For the text-containing cell, return its midpoint in [X, Y] coordinate format. 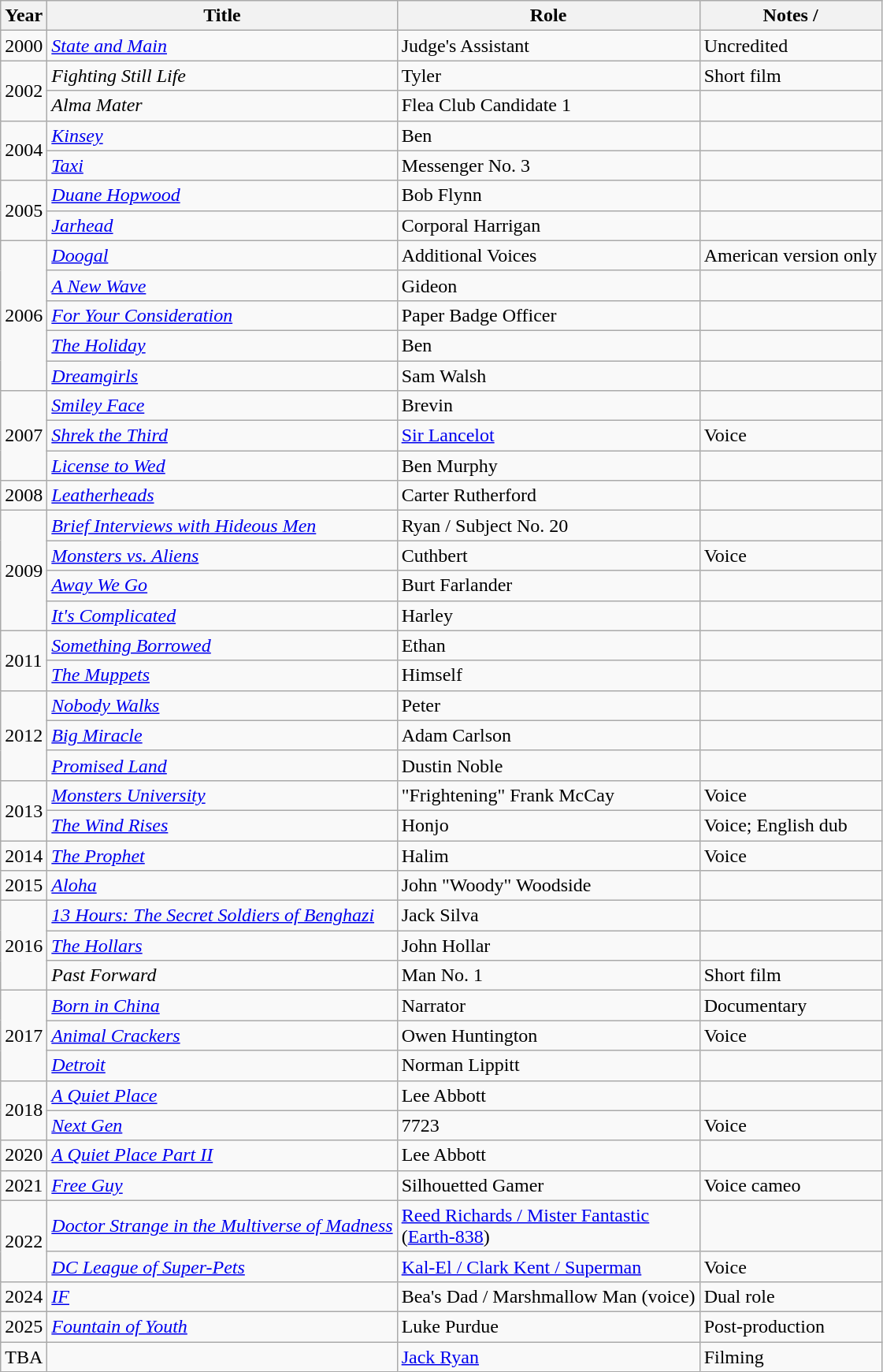
Kinsey [222, 136]
Harley [548, 615]
2000 [24, 46]
2025 [24, 1326]
2013 [24, 810]
For Your Consideration [222, 315]
Narrator [548, 1006]
Smiley Face [222, 406]
Doctor Strange in the Multiverse of Madness [222, 1226]
2017 [24, 1036]
Paper Badge Officer [548, 315]
State and Main [222, 46]
A Quiet Place Part II [222, 1155]
Luke Purdue [548, 1326]
Fighting Still Life [222, 76]
Judge's Assistant [548, 46]
Fountain of Youth [222, 1326]
Alma Mater [222, 106]
2007 [24, 436]
The Prophet [222, 855]
Jack Ryan [548, 1356]
Ethan [548, 645]
Voice; English dub [791, 825]
American version only [791, 255]
Additional Voices [548, 255]
"Frightening" Frank McCay [548, 795]
Jack Silva [548, 916]
2018 [24, 1110]
Something Borrowed [222, 645]
Nobody Walks [222, 705]
John Hollar [548, 946]
Carter Rutherford [548, 496]
2006 [24, 315]
Uncredited [791, 46]
The Muppets [222, 675]
2021 [24, 1185]
Peter [548, 705]
Documentary [791, 1006]
Himself [548, 675]
DC League of Super-Pets [222, 1266]
A New Wave [222, 285]
Post-production [791, 1326]
Bea's Dad / Marshmallow Man (voice) [548, 1296]
Free Guy [222, 1185]
Flea Club Candidate 1 [548, 106]
Duane Hopwood [222, 195]
2008 [24, 496]
2004 [24, 151]
Aloha [222, 886]
A Quiet Place [222, 1095]
2005 [24, 210]
2002 [24, 91]
13 Hours: The Secret Soldiers of Benghazi [222, 916]
Honjo [548, 825]
Filming [791, 1356]
2011 [24, 660]
Year [24, 16]
2022 [24, 1240]
Taxi [222, 165]
2015 [24, 886]
Promised Land [222, 765]
Corporal Harrigan [548, 225]
Shrek the Third [222, 436]
Brief Interviews with Hideous Men [222, 526]
Doogal [222, 255]
Title [222, 16]
Voice cameo [791, 1185]
Monsters vs. Aliens [222, 556]
Messenger No. 3 [548, 165]
2012 [24, 735]
Dreamgirls [222, 376]
Tyler [548, 76]
It's Complicated [222, 615]
Silhouetted Gamer [548, 1185]
Dual role [791, 1296]
The Holiday [222, 345]
Born in China [222, 1006]
Leatherheads [222, 496]
Kal-El / Clark Kent / Superman [548, 1266]
2009 [24, 571]
License to Wed [222, 466]
2014 [24, 855]
Sam Walsh [548, 376]
The Hollars [222, 946]
Cuthbert [548, 556]
Brevin [548, 406]
Monsters University [222, 795]
Gideon [548, 285]
Past Forward [222, 976]
Away We Go [222, 586]
TBA [24, 1356]
Animal Crackers [222, 1036]
Jarhead [222, 225]
Bob Flynn [548, 195]
Ryan / Subject No. 20 [548, 526]
John "Woody" Woodside [548, 886]
Detroit [222, 1065]
Sir Lancelot [548, 436]
Adam Carlson [548, 735]
Owen Huntington [548, 1036]
2024 [24, 1296]
IF [222, 1296]
Man No. 1 [548, 976]
Reed Richards / Mister Fantastic (Earth-838) [548, 1226]
Burt Farlander [548, 586]
Ben Murphy [548, 466]
The Wind Rises [222, 825]
Next Gen [222, 1125]
Role [548, 16]
Big Miracle [222, 735]
Notes / [791, 16]
Norman Lippitt [548, 1065]
2020 [24, 1155]
Halim [548, 855]
Dustin Noble [548, 765]
2016 [24, 946]
7723 [548, 1125]
